Output the (x, y) coordinate of the center of the cell containing the given text.  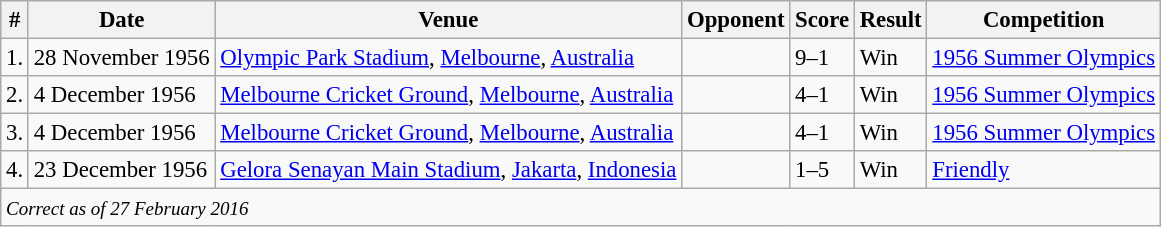
Olympic Park Stadium, Melbourne, Australia (448, 58)
28 November 1956 (121, 58)
Date (121, 20)
Friendly (1044, 170)
Score (822, 20)
Competition (1044, 20)
2. (15, 95)
Correct as of 27 February 2016 (581, 208)
Gelora Senayan Main Stadium, Jakarta, Indonesia (448, 170)
1–5 (822, 170)
Result (890, 20)
Opponent (736, 20)
Venue (448, 20)
# (15, 20)
1. (15, 58)
23 December 1956 (121, 170)
4. (15, 170)
9–1 (822, 58)
3. (15, 133)
